Scan for the cell matching the given text and deliver its (X, Y) coordinate at center. 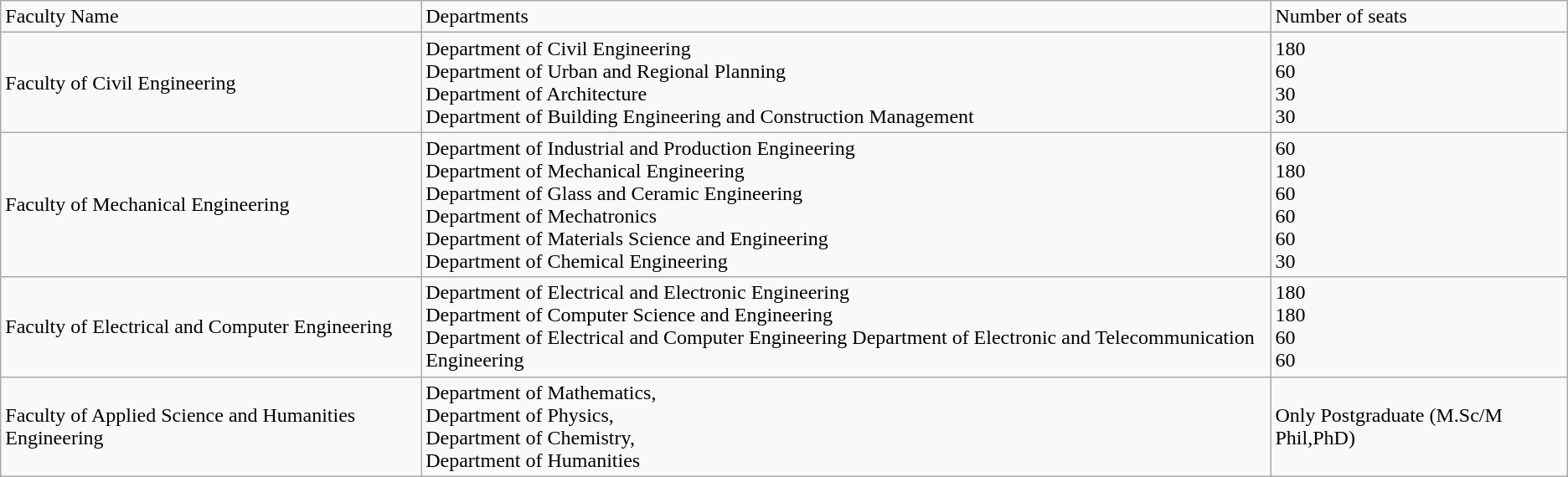
Department of Mathematics,Department of Physics,Department of Chemistry,Department of Humanities (846, 427)
Only Postgraduate (M.Sc/M Phil,PhD) (1419, 427)
1801806060 (1419, 326)
Faculty of Civil Engineering (211, 82)
6018060606030 (1419, 204)
Departments (846, 17)
Faculty of Applied Science and Humanities Engineering (211, 427)
180603030 (1419, 82)
Faculty of Electrical and Computer Engineering (211, 326)
Number of seats (1419, 17)
Faculty of Mechanical Engineering (211, 204)
Faculty Name (211, 17)
